Locate the cell with the specified text and output its (x, y) center coordinate. 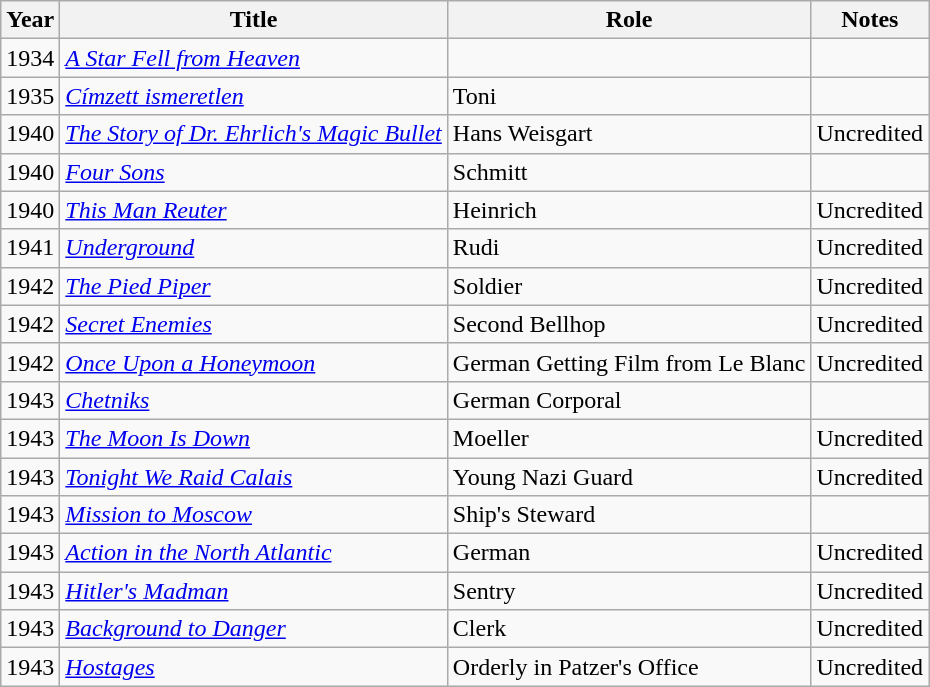
German (629, 553)
Year (30, 20)
Clerk (629, 629)
A Star Fell from Heaven (254, 58)
Orderly in Patzer's Office (629, 667)
Second Bellhop (629, 324)
1935 (30, 96)
German Getting Film from Le Blanc (629, 362)
Once Upon a Honeymoon (254, 362)
The Story of Dr. Ehrlich's Magic Bullet (254, 134)
Hostages (254, 667)
Schmitt (629, 172)
Mission to Moscow (254, 515)
Underground (254, 248)
Moeller (629, 438)
Secret Enemies (254, 324)
Soldier (629, 286)
German Corporal (629, 400)
Title (254, 20)
Background to Danger (254, 629)
This Man Reuter (254, 210)
Tonight We Raid Calais (254, 477)
Hans Weisgart (629, 134)
Four Sons (254, 172)
Role (629, 20)
Ship's Steward (629, 515)
Heinrich (629, 210)
The Moon Is Down (254, 438)
The Pied Piper (254, 286)
Hitler's Madman (254, 591)
1934 (30, 58)
Action in the North Atlantic (254, 553)
Young Nazi Guard (629, 477)
Címzett ismeretlen (254, 96)
Sentry (629, 591)
Chetniks (254, 400)
Toni (629, 96)
Rudi (629, 248)
1941 (30, 248)
Notes (870, 20)
